Return (x, y) of the center of cell containing provided text 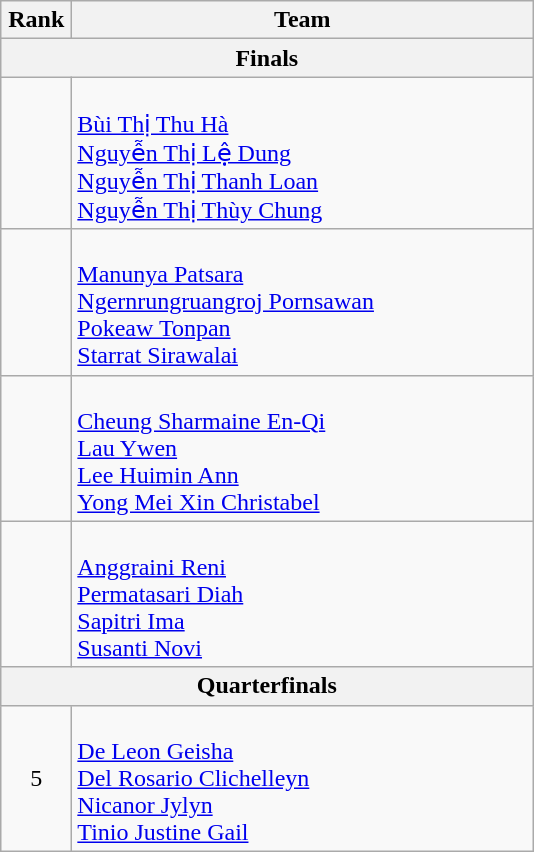
Anggraini ReniPermatasari DiahSapitri ImaSusanti Novi (302, 594)
Team (302, 20)
Quarterfinals (267, 686)
Rank (36, 20)
Cheung Sharmaine En-QiLau YwenLee Huimin AnnYong Mei Xin Christabel (302, 448)
Finals (267, 58)
Manunya PatsaraNgernrungruangroj PornsawanPokeaw TonpanStarrat Sirawalai (302, 302)
De Leon GeishaDel Rosario ClichelleynNicanor JylynTinio Justine Gail (302, 778)
Bùi Thị Thu HàNguyễn Thị Lệ DungNguyễn Thị Thanh LoanNguyễn Thị Thùy Chung (302, 153)
5 (36, 778)
